Return (X, Y) of the center of cell containing provided text 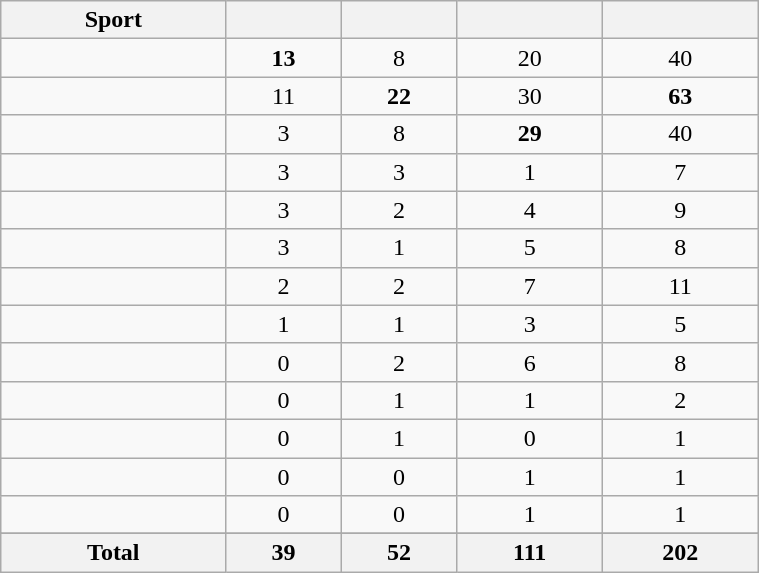
Sport (114, 20)
63 (680, 96)
39 (284, 553)
111 (530, 553)
20 (530, 58)
30 (530, 96)
29 (530, 134)
9 (680, 210)
Total (114, 553)
52 (398, 553)
13 (284, 58)
6 (530, 362)
22 (398, 96)
4 (530, 210)
202 (680, 553)
